Output the [X, Y] coordinate of the center of the cell containing the given text.  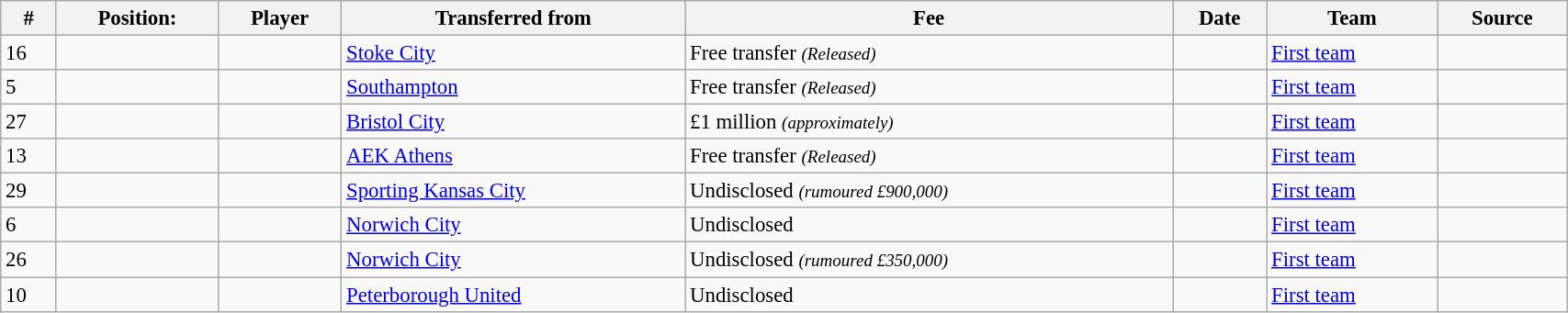
# [29, 18]
Bristol City [513, 122]
6 [29, 225]
10 [29, 295]
£1 million (approximately) [930, 122]
Undisclosed (rumoured £350,000) [930, 260]
Source [1503, 18]
26 [29, 260]
Stoke City [513, 53]
Date [1220, 18]
13 [29, 156]
16 [29, 53]
Position: [137, 18]
AEK Athens [513, 156]
5 [29, 87]
Undisclosed (rumoured £900,000) [930, 191]
29 [29, 191]
Southampton [513, 87]
Team [1352, 18]
27 [29, 122]
Sporting Kansas City [513, 191]
Player [279, 18]
Transferred from [513, 18]
Fee [930, 18]
Peterborough United [513, 295]
